For the text-containing cell, return its midpoint in [x, y] coordinate format. 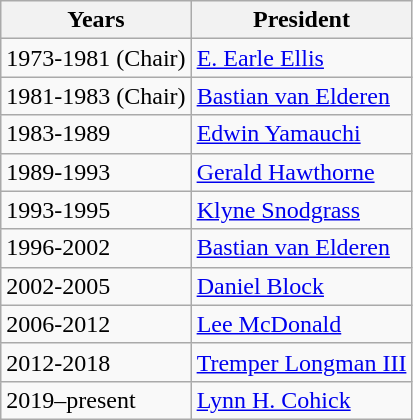
1993-1995 [96, 210]
Lee McDonald [302, 324]
2019–present [96, 400]
1973-1981 (Chair) [96, 58]
Gerald Hawthorne [302, 172]
Daniel Block [302, 286]
1989-1993 [96, 172]
2006-2012 [96, 324]
2012-2018 [96, 362]
E. Earle Ellis [302, 58]
Edwin Yamauchi [302, 134]
1996-2002 [96, 248]
Years [96, 20]
President [302, 20]
1981-1983 (Chair) [96, 96]
Klyne Snodgrass [302, 210]
2002-2005 [96, 286]
Lynn H. Cohick [302, 400]
1983-1989 [96, 134]
Tremper Longman III [302, 362]
